Locate the cell with the specified text and output its [X, Y] center coordinate. 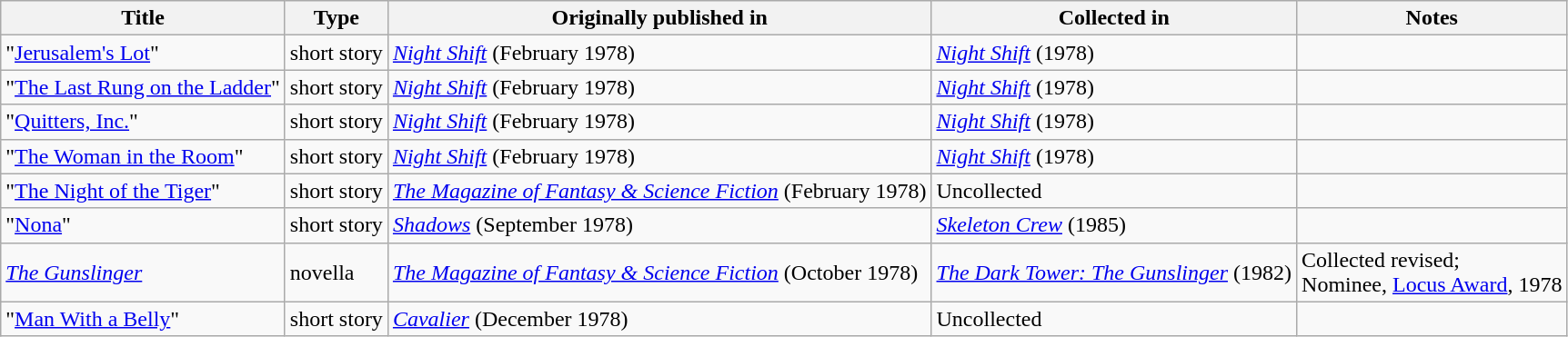
The Magazine of Fantasy & Science Fiction (February 1978) [659, 191]
"The Woman in the Room" [144, 156]
"Quitters, Inc." [144, 122]
The Gunslinger [144, 273]
Shadows (September 1978) [659, 225]
"Man With a Belly" [144, 319]
Notes [1432, 18]
Cavalier (December 1978) [659, 319]
novella [337, 273]
Originally published in [659, 18]
"Nona" [144, 225]
Skeleton Crew (1985) [1114, 225]
Title [144, 18]
"Jerusalem's Lot" [144, 53]
"The Last Rung on the Ladder" [144, 87]
The Magazine of Fantasy & Science Fiction (October 1978) [659, 273]
Type [337, 18]
Collected revised;Nominee, Locus Award, 1978 [1432, 273]
"The Night of the Tiger" [144, 191]
The Dark Tower: The Gunslinger (1982) [1114, 273]
Collected in [1114, 18]
